Pinpoint the cell where the given text exists, returning its [X, Y] midpoint coordinate. 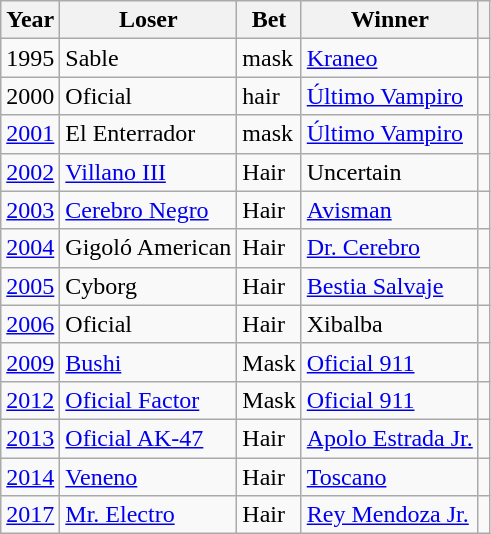
Year [30, 20]
1995 [30, 58]
Uncertain [390, 172]
Villano III [148, 172]
Cerebro Negro [148, 210]
2005 [30, 286]
2014 [30, 477]
Sable [148, 58]
Oficial AK-47 [148, 438]
Avisman [390, 210]
Xibalba [390, 324]
2003 [30, 210]
2012 [30, 400]
2013 [30, 438]
Dr. Cerebro [390, 248]
Apolo Estrada Jr. [390, 438]
2002 [30, 172]
Veneno [148, 477]
2000 [30, 96]
Bushi [148, 362]
2004 [30, 248]
Cyborg [148, 286]
Bestia Salvaje [390, 286]
2009 [30, 362]
Toscano [390, 477]
Rey Mendoza Jr. [390, 515]
2017 [30, 515]
hair [269, 96]
2006 [30, 324]
Gigoló American [148, 248]
Winner [390, 20]
Bet [269, 20]
Loser [148, 20]
El Enterrador [148, 134]
Kraneo [390, 58]
Oficial Factor [148, 400]
2001 [30, 134]
Mr. Electro [148, 515]
